Provide the (X, Y) coordinate of the cell's center where the given text is located.  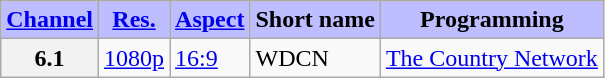
16:9 (210, 58)
The Country Network (492, 58)
Channel (50, 20)
WDCN (315, 58)
6.1 (50, 58)
1080p (134, 58)
Aspect (210, 20)
Short name (315, 20)
Res. (134, 20)
Programming (492, 20)
